Identify which cell holds the provided text, then report its (x, y) central coordinate. 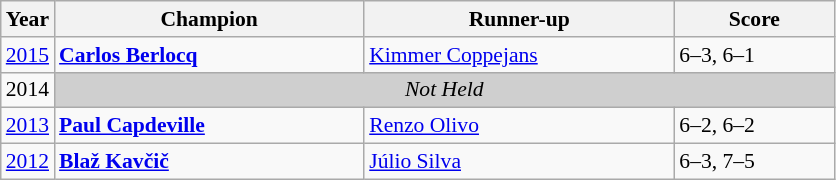
Score (754, 19)
6–2, 6–2 (754, 126)
Carlos Berlocq (209, 55)
Júlio Silva (519, 162)
6–3, 6–1 (754, 55)
Champion (209, 19)
Runner-up (519, 19)
Renzo Olivo (519, 126)
Not Held (444, 90)
2015 (28, 55)
2014 (28, 90)
Year (28, 19)
Paul Capdeville (209, 126)
Blaž Kavčič (209, 162)
2013 (28, 126)
2012 (28, 162)
Kimmer Coppejans (519, 55)
6–3, 7–5 (754, 162)
